Extract the (X, Y) coordinate from the center of the cell holding the provided text.  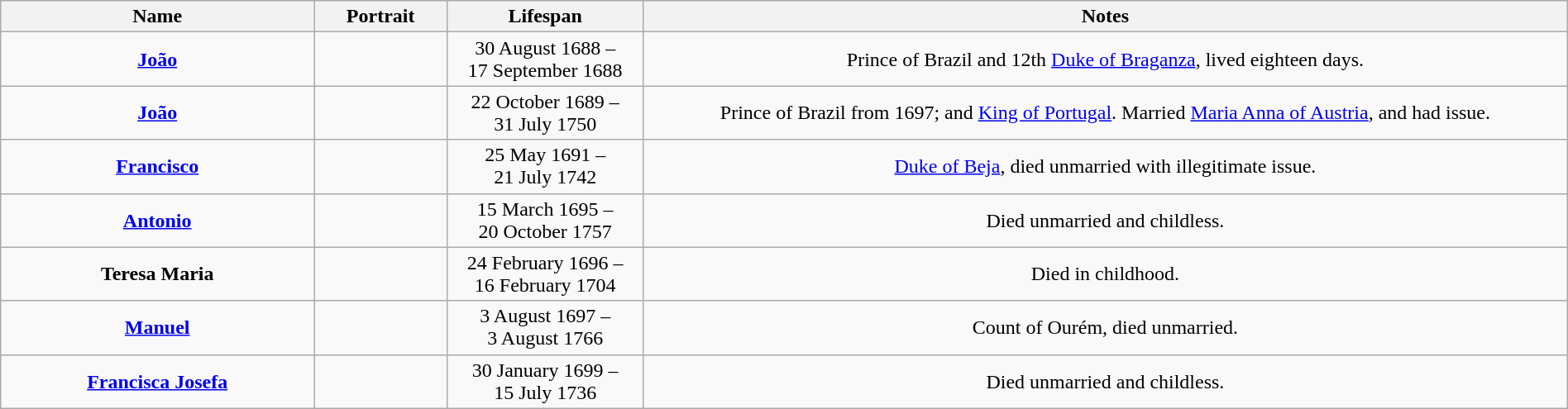
Prince of Brazil and 12th Duke of Braganza, lived eighteen days. (1106, 59)
15 March 1695 – 20 October 1757 (546, 220)
Died in childhood. (1106, 274)
30 January 1699 – 15 July 1736 (546, 382)
Francisco (157, 167)
Prince of Brazil from 1697; and King of Portugal. Married Maria Anna of Austria, and had issue. (1106, 112)
Name (157, 17)
3 August 1697 – 3 August 1766 (546, 327)
25 May 1691 – 21 July 1742 (546, 167)
24 February 1696 – 16 February 1704 (546, 274)
Francisca Josefa (157, 382)
Notes (1106, 17)
Teresa Maria (157, 274)
Antonio (157, 220)
Duke of Beja, died unmarried with illegitimate issue. (1106, 167)
30 August 1688 – 17 September 1688 (546, 59)
Manuel (157, 327)
Count of Ourém, died unmarried. (1106, 327)
Portrait (380, 17)
Lifespan (546, 17)
22 October 1689 – 31 July 1750 (546, 112)
